For the text-containing cell, return its midpoint in [x, y] coordinate format. 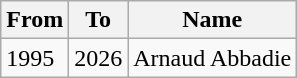
From [35, 20]
To [98, 20]
Name [212, 20]
2026 [98, 58]
Arnaud Abbadie [212, 58]
1995 [35, 58]
